For the text-containing cell, return its midpoint in [x, y] coordinate format. 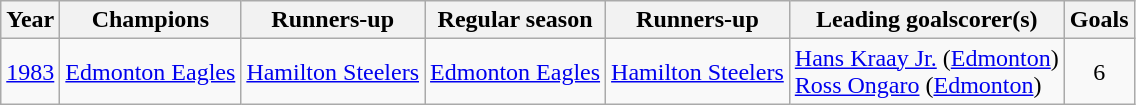
Hans Kraay Jr. (Edmonton) Ross Ongaro (Edmonton) [926, 72]
Year [30, 20]
Leading goalscorer(s) [926, 20]
Regular season [516, 20]
Goals [1099, 20]
1983 [30, 72]
Champions [150, 20]
6 [1099, 72]
